For the text-containing cell, return its midpoint in [X, Y] coordinate format. 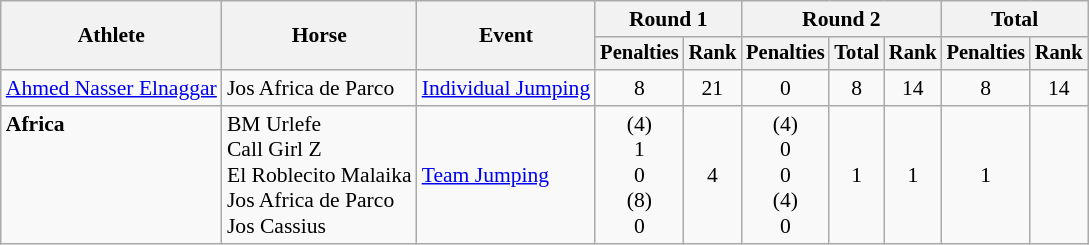
Ahmed Nasser Elnaggar [112, 88]
21 [713, 88]
Individual Jumping [506, 88]
Round 2 [841, 19]
(4)00(4)0 [785, 175]
Horse [320, 36]
BM UrlefeCall Girl ZEl Roblecito MalaikaJos Africa de ParcoJos Cassius [320, 175]
Event [506, 36]
0 [785, 88]
Team Jumping [506, 175]
Jos Africa de Parco [320, 88]
4 [713, 175]
(4)10(8)0 [639, 175]
Africa [112, 175]
Round 1 [668, 19]
Athlete [112, 36]
